Return (X, Y) of the center of cell containing provided text 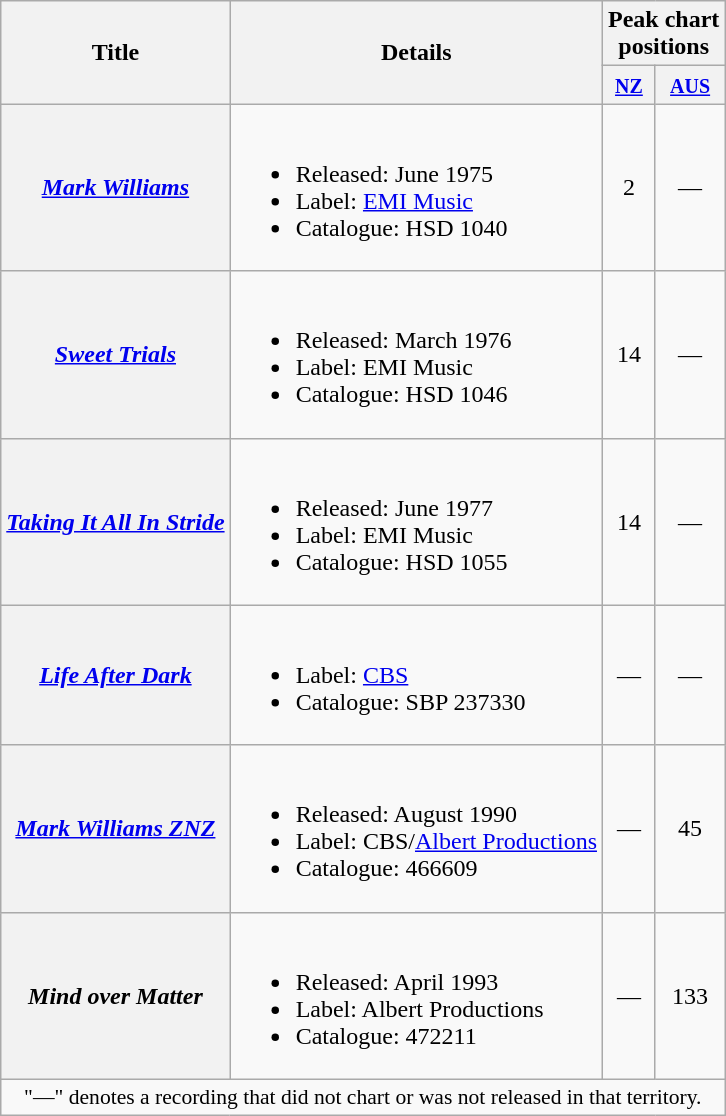
Sweet Trials (116, 354)
Details (416, 52)
Life After Dark (116, 675)
Mark Williams (116, 188)
Mind over Matter (116, 996)
NZ (630, 85)
Label: CBSCatalogue: SBP 237330 (416, 675)
Title (116, 52)
45 (690, 828)
AUS (690, 85)
Released: March 1976Label: EMI MusicCatalogue: HSD 1046 (416, 354)
Taking It All In Stride (116, 522)
Mark Williams ZNZ (116, 828)
2 (630, 188)
Released: August 1990Label: CBS/Albert ProductionsCatalogue: 466609 (416, 828)
Released: June 1975Label: EMI MusicCatalogue: HSD 1040 (416, 188)
Released: April 1993Label: Albert ProductionsCatalogue: 472211 (416, 996)
Released: June 1977Label: EMI MusicCatalogue: HSD 1055 (416, 522)
133 (690, 996)
Peak chartpositions (664, 34)
"—" denotes a recording that did not chart or was not released in that territory. (363, 1097)
